Search for the cell housing the specified text and yield its [X, Y] center coordinate. 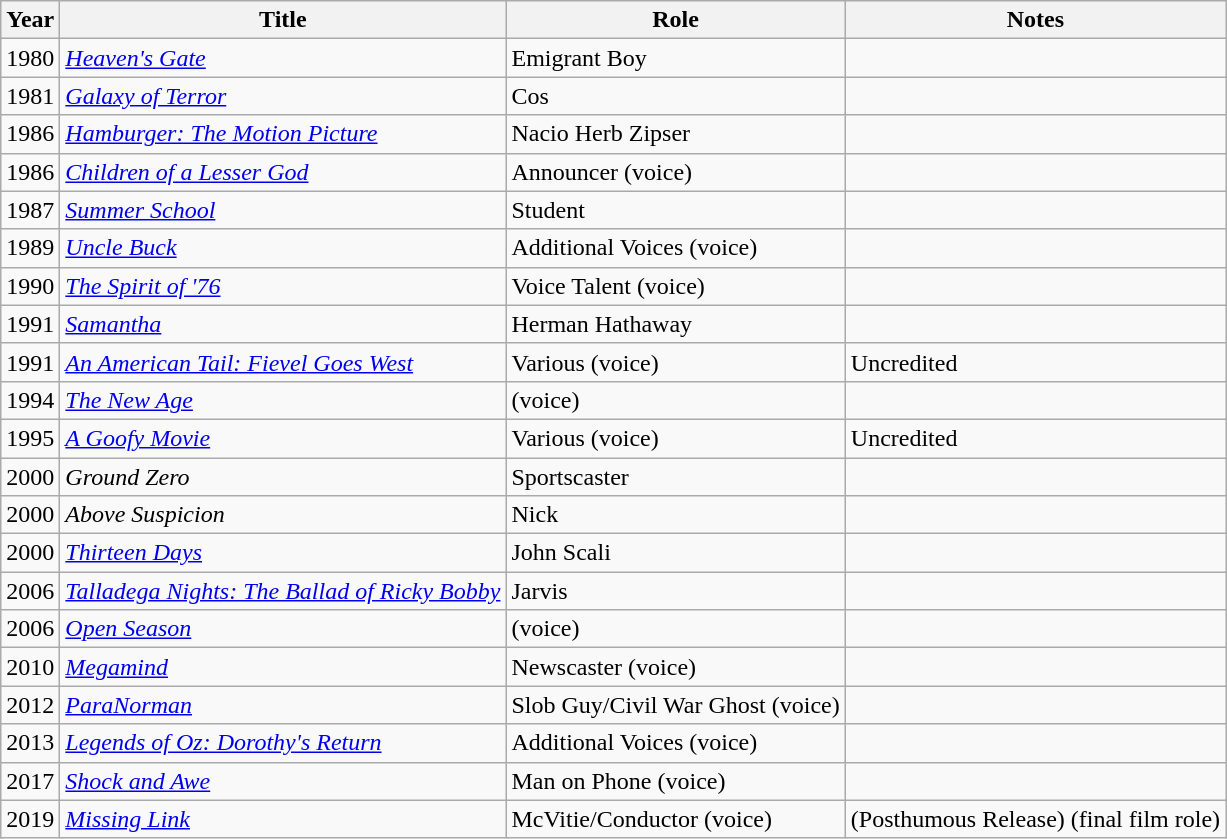
Slob Guy/Civil War Ghost (voice) [676, 705]
Galaxy of Terror [283, 96]
Title [283, 20]
Shock and Awe [283, 781]
Sportscaster [676, 477]
Talladega Nights: The Ballad of Ricky Bobby [283, 591]
2013 [30, 743]
Student [676, 210]
1981 [30, 96]
Samantha [283, 324]
(Posthumous Release) (final film role) [1035, 819]
Legends of Oz: Dorothy's Return [283, 743]
Herman Hathaway [676, 324]
Emigrant Boy [676, 58]
The Spirit of '76 [283, 286]
Man on Phone (voice) [676, 781]
ParaNorman [283, 705]
Newscaster (voice) [676, 667]
McVitie/Conductor (voice) [676, 819]
1980 [30, 58]
A Goofy Movie [283, 438]
2010 [30, 667]
1995 [30, 438]
Nick [676, 515]
Thirteen Days [283, 553]
Heaven's Gate [283, 58]
John Scali [676, 553]
Year [30, 20]
1989 [30, 248]
1990 [30, 286]
An American Tail: Fievel Goes West [283, 362]
Hamburger: The Motion Picture [283, 134]
Notes [1035, 20]
Missing Link [283, 819]
Open Season [283, 629]
Megamind [283, 667]
Voice Talent (voice) [676, 286]
Children of a Lesser God [283, 172]
Above Suspicion [283, 515]
Nacio Herb Zipser [676, 134]
2019 [30, 819]
The New Age [283, 400]
Ground Zero [283, 477]
Announcer (voice) [676, 172]
Jarvis [676, 591]
1994 [30, 400]
Uncle Buck [283, 248]
Role [676, 20]
2012 [30, 705]
2017 [30, 781]
Cos [676, 96]
1987 [30, 210]
Summer School [283, 210]
